Return the [x, y] coordinate for the center point of the cell that contains the specified text.  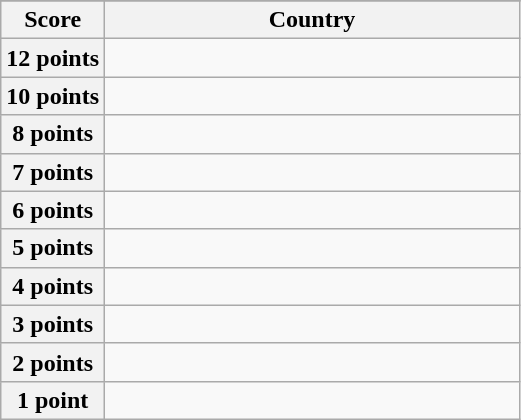
Score [53, 20]
5 points [53, 248]
10 points [53, 96]
7 points [53, 172]
1 point [53, 400]
2 points [53, 362]
12 points [53, 58]
Country [312, 20]
8 points [53, 134]
4 points [53, 286]
3 points [53, 324]
6 points [53, 210]
